Search for the cell housing the specified text and yield its [X, Y] center coordinate. 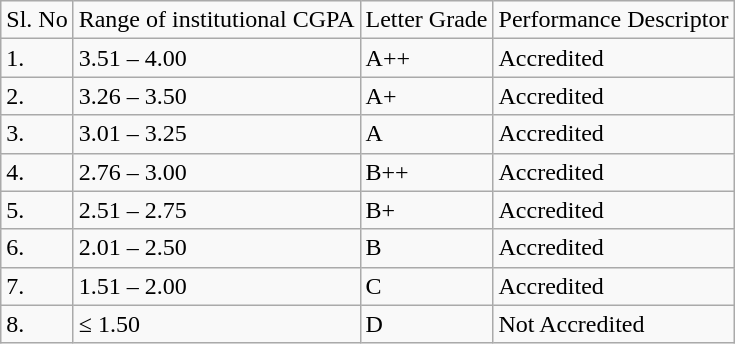
3.01 – 3.25 [216, 134]
8. [37, 324]
D [426, 324]
6. [37, 248]
Range of institutional CGPA [216, 20]
4. [37, 172]
B++ [426, 172]
Letter Grade [426, 20]
Sl. No [37, 20]
2. [37, 96]
2.01 – 2.50 [216, 248]
3.26 – 3.50 [216, 96]
2.51 – 2.75 [216, 210]
Performance Descriptor [614, 20]
A++ [426, 58]
B [426, 248]
1.51 – 2.00 [216, 286]
B+ [426, 210]
5. [37, 210]
C [426, 286]
Not Accredited [614, 324]
7. [37, 286]
1. [37, 58]
A+ [426, 96]
A [426, 134]
2.76 – 3.00 [216, 172]
≤ 1.50 [216, 324]
3. [37, 134]
3.51 – 4.00 [216, 58]
